Pinpoint the cell where the given text exists, returning its (x, y) midpoint coordinate. 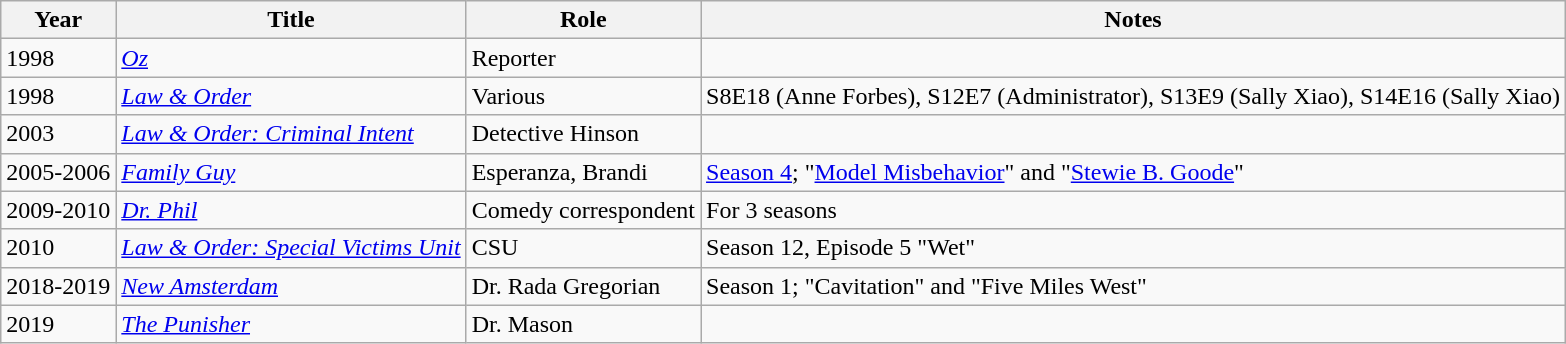
Title (291, 20)
CSU (583, 248)
2009-2010 (58, 210)
Various (583, 96)
2018-2019 (58, 286)
S8E18 (Anne Forbes), S12E7 (Administrator), S13E9 (Sally Xiao), S14E16 (Sally Xiao) (1134, 96)
Dr. Rada Gregorian (583, 286)
Season 1; "Cavitation" and "Five Miles West" (1134, 286)
Year (58, 20)
Dr. Mason (583, 324)
For 3 seasons (1134, 210)
Family Guy (291, 172)
Esperanza, Brandi (583, 172)
2003 (58, 134)
Comedy correspondent (583, 210)
Law & Order (291, 96)
Detective Hinson (583, 134)
2019 (58, 324)
Oz (291, 58)
Role (583, 20)
Dr. Phil (291, 210)
Season 4; "Model Misbehavior" and "Stewie B. Goode" (1134, 172)
Law & Order: Criminal Intent (291, 134)
The Punisher (291, 324)
Reporter (583, 58)
Season 12, Episode 5 "Wet" (1134, 248)
New Amsterdam (291, 286)
2010 (58, 248)
Notes (1134, 20)
2005-2006 (58, 172)
Law & Order: Special Victims Unit (291, 248)
